Determine the (x, y) coordinate at the center of the cell enclosing the given text.  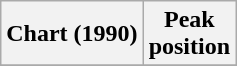
Chart (1990) (72, 34)
Peakposition (189, 34)
